For the text-containing cell, return its midpoint in (x, y) coordinate format. 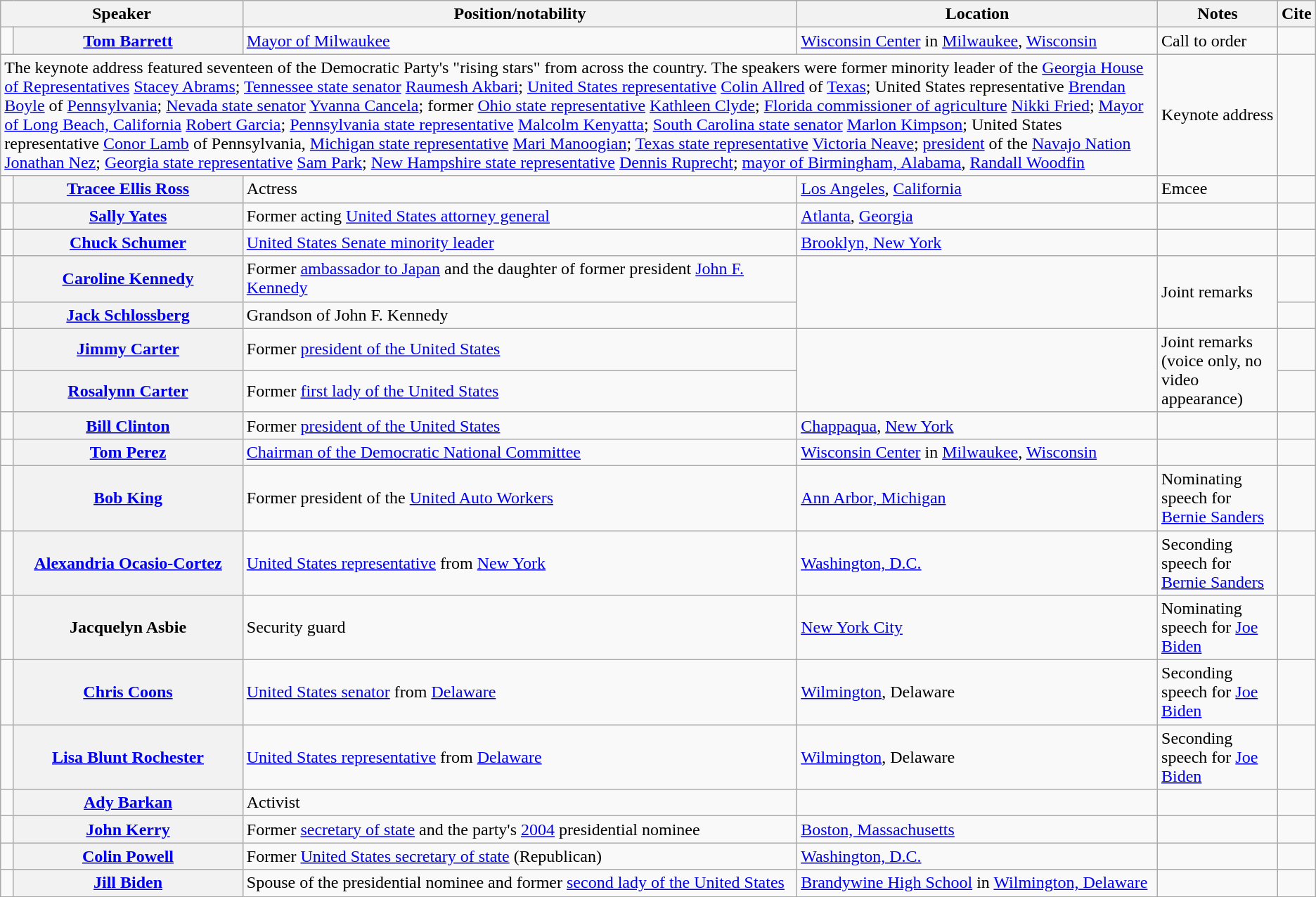
Grandson of John F. Kennedy (520, 315)
Seconding speech for Bernie Sanders (1218, 562)
Nominating speech for Bernie Sanders (1218, 498)
Chairman of the Democratic National Committee (520, 452)
Jacquelyn Asbie (128, 628)
Speaker (122, 14)
Brandywine High School in Wilmington, Delaware (977, 883)
Chris Coons (128, 692)
Brooklyn, New York (977, 243)
Caroline Kennedy (128, 278)
Former president of the United Auto Workers (520, 498)
Actress (520, 189)
Boston, Massachusetts (977, 830)
Security guard (520, 628)
Ady Barkan (128, 803)
Jimmy Carter (128, 349)
Joint remarks (voice only, no video appearance) (1218, 370)
Tracee Ellis Ross (128, 189)
Emcee (1218, 189)
Joint remarks (1218, 292)
Bob King (128, 498)
Tom Perez (128, 452)
Cite (1296, 14)
Lisa Blunt Rochester (128, 757)
Former secretary of state and the party's 2004 presidential nominee (520, 830)
Bill Clinton (128, 425)
Former ambassador to Japan and the daughter of former president John F. Kennedy (520, 278)
Spouse of the presidential nominee and former second lady of the United States (520, 883)
Keynote address (1218, 115)
Location (977, 14)
Colin Powell (128, 856)
Activist (520, 803)
United States representative from Delaware (520, 757)
Former first lady of the United States (520, 392)
United States representative from New York (520, 562)
Call to order (1218, 41)
Notes (1218, 14)
Atlanta, Georgia (977, 216)
Former United States secretary of state (Republican) (520, 856)
Alexandria Ocasio-Cortez (128, 562)
Chappaqua, New York (977, 425)
Jack Schlossberg (128, 315)
Mayor of Milwaukee (520, 41)
United States senator from Delaware (520, 692)
Rosalynn Carter (128, 392)
New York City (977, 628)
Ann Arbor, Michigan (977, 498)
Tom Barrett (128, 41)
Sally Yates (128, 216)
Jill Biden (128, 883)
United States Senate minority leader (520, 243)
Former acting United States attorney general (520, 216)
Nominating speech for Joe Biden (1218, 628)
Chuck Schumer (128, 243)
Position/notability (520, 14)
John Kerry (128, 830)
Los Angeles, California (977, 189)
